Extract the [x, y] coordinate from the center of the cell holding the provided text.  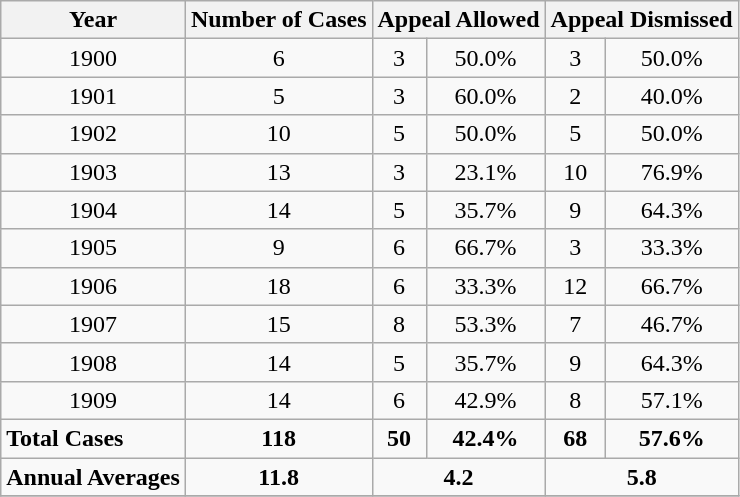
4.2 [458, 477]
1907 [94, 324]
7 [575, 324]
Annual Averages [94, 477]
2 [575, 96]
1905 [94, 248]
12 [575, 286]
Year [94, 20]
1900 [94, 58]
Total Cases [94, 438]
5.8 [642, 477]
42.9% [486, 400]
15 [278, 324]
1909 [94, 400]
57.1% [672, 400]
68 [575, 438]
40.0% [672, 96]
1904 [94, 210]
Number of Cases [278, 20]
118 [278, 438]
60.0% [486, 96]
1906 [94, 286]
46.7% [672, 324]
23.1% [486, 172]
1908 [94, 362]
11.8 [278, 477]
53.3% [486, 324]
42.4% [486, 438]
57.6% [672, 438]
18 [278, 286]
1902 [94, 134]
76.9% [672, 172]
13 [278, 172]
Appeal Dismissed [642, 20]
1903 [94, 172]
50 [399, 438]
Appeal Allowed [458, 20]
1901 [94, 96]
